Extract the [x, y] coordinate from the center of the cell holding the provided text.  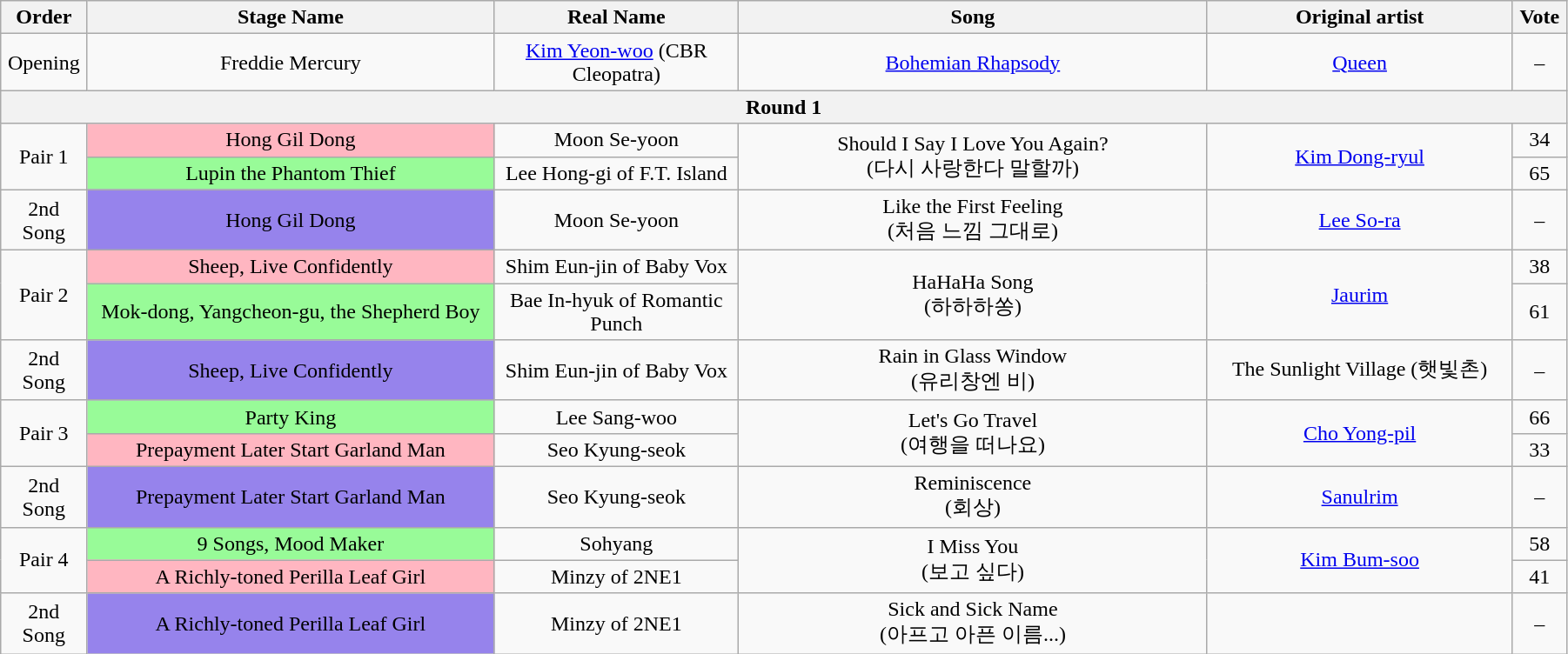
Lee So-ra [1359, 220]
Lee Sang-woo [616, 417]
I Miss You(보고 싶다) [973, 560]
Song [973, 17]
Lupin the Phantom Thief [291, 173]
Kim Yeon-woo (CBR Cleopatra) [616, 63]
41 [1539, 577]
Pair 2 [44, 296]
33 [1539, 450]
Sick and Sick Name(아프고 아픈 이름...) [973, 624]
Should I Say I Love You Again?(다시 사랑한다 말할까) [973, 157]
Pair 1 [44, 157]
Queen [1359, 63]
Jaurim [1359, 296]
Like the First Feeling(처음 느낌 그대로) [973, 220]
38 [1539, 267]
Freddie Mercury [291, 63]
Vote [1539, 17]
Bohemian Rhapsody [973, 63]
Sohyang [616, 544]
Real Name [616, 17]
HaHaHa Song(하하하쏭) [973, 296]
Rain in Glass Window(유리창엔 비) [973, 370]
Original artist [1359, 17]
34 [1539, 140]
66 [1539, 417]
Reminiscence(회상) [973, 497]
The Sunlight Village (햇빛촌) [1359, 370]
Round 1 [784, 107]
Lee Hong-gi of F.T. Island [616, 173]
Cho Yong-pil [1359, 433]
Opening [44, 63]
65 [1539, 173]
Sanulrim [1359, 497]
Pair 3 [44, 433]
Kim Dong-ryul [1359, 157]
Party King [291, 417]
Bae In-hyuk of Romantic Punch [616, 311]
Let's Go Travel(여행을 떠나요) [973, 433]
9 Songs, Mood Maker [291, 544]
Kim Bum-soo [1359, 560]
61 [1539, 311]
Order [44, 17]
Mok-dong, Yangcheon-gu, the Shepherd Boy [291, 311]
58 [1539, 544]
Pair 4 [44, 560]
Stage Name [291, 17]
